Capture the cell that displays the provided text and extract its (X, Y) central coordinate. 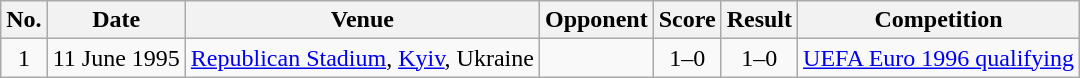
Republican Stadium, Kyiv, Ukraine (362, 58)
Venue (362, 20)
Score (687, 20)
Competition (939, 20)
1 (24, 58)
No. (24, 20)
Result (759, 20)
11 June 1995 (116, 58)
Opponent (596, 20)
Date (116, 20)
UEFA Euro 1996 qualifying (939, 58)
